Locate the cell with the specified text and output its (X, Y) center coordinate. 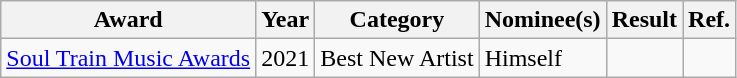
Year (286, 20)
Nominee(s) (542, 20)
Himself (542, 58)
Ref. (710, 20)
2021 (286, 58)
Result (644, 20)
Best New Artist (397, 58)
Category (397, 20)
Award (128, 20)
Soul Train Music Awards (128, 58)
